Output the [x, y] coordinate of the center of the cell containing the given text.  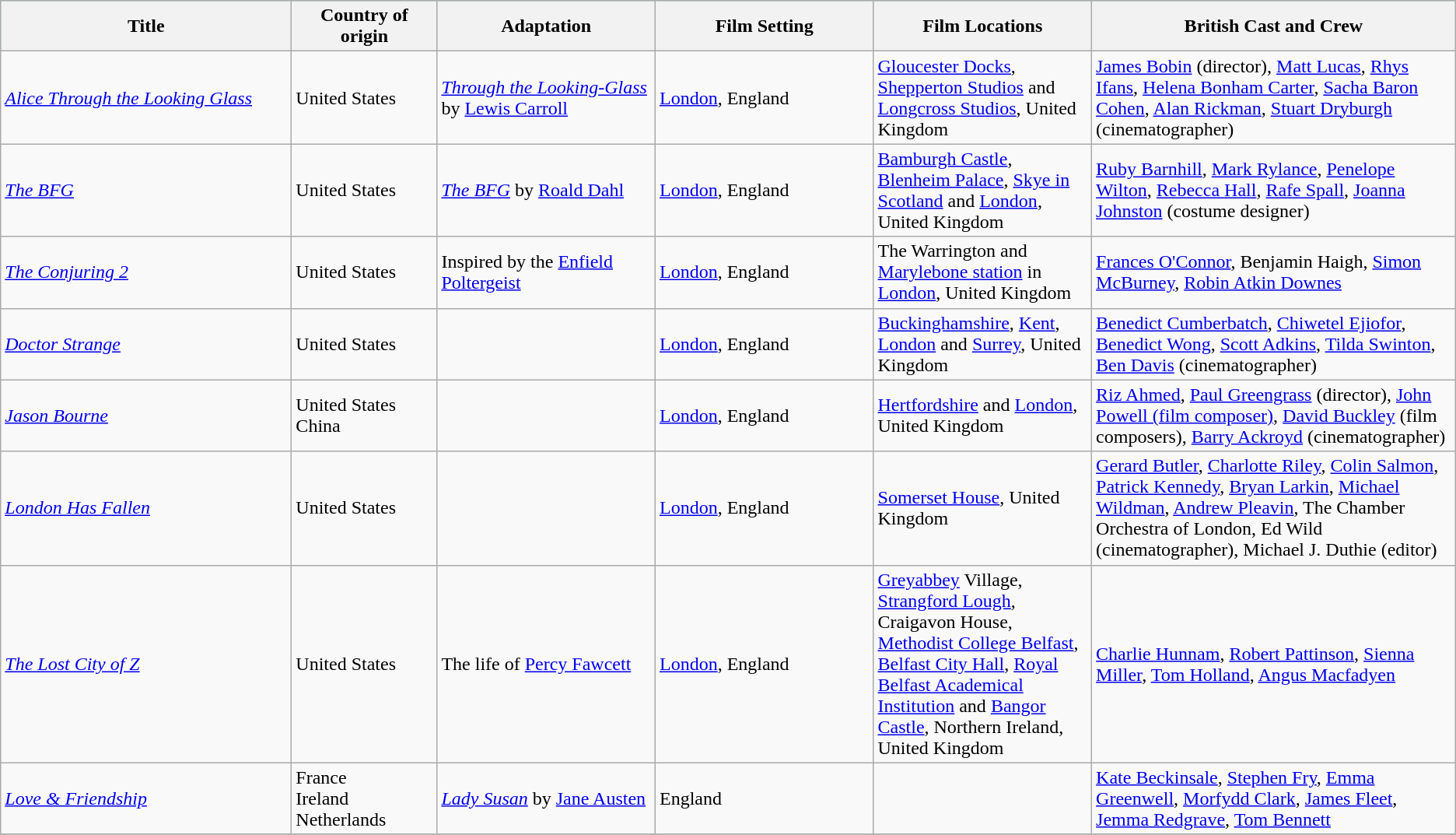
Title [146, 26]
Ruby Barnhill, Mark Rylance, Penelope Wilton, Rebecca Hall, Rafe Spall, Joanna Johnston (costume designer) [1274, 190]
United StatesChina [364, 416]
Buckinghamshire, Kent, London and Surrey, United Kingdom [983, 344]
Doctor Strange [146, 344]
The Warrington and Marylebone station in London, United Kingdom [983, 272]
FranceIrelandNetherlands [364, 798]
The Lost City of Z [146, 664]
British Cast and Crew [1274, 26]
Charlie Hunnam, Robert Pattinson, Sienna Miller, Tom Holland, Angus Macfadyen [1274, 664]
The BFG [146, 190]
Film Locations [983, 26]
Love & Friendship [146, 798]
England [764, 798]
London Has Fallen [146, 508]
The BFG by Roald Dahl [546, 190]
Gloucester Docks, Shepperton Studios and Longcross Studios, United Kingdom [983, 98]
Frances O'Connor, Benjamin Haigh, Simon McBurney, Robin Atkin Downes [1274, 272]
Hertfordshire and London, United Kingdom [983, 416]
Country of origin [364, 26]
Benedict Cumberbatch, Chiwetel Ejiofor, Benedict Wong, Scott Adkins, Tilda Swinton, Ben Davis (cinematographer) [1274, 344]
Lady Susan by Jane Austen [546, 798]
Adaptation [546, 26]
Kate Beckinsale, Stephen Fry, Emma Greenwell, Morfydd Clark, James Fleet, Jemma Redgrave, Tom Bennett [1274, 798]
The Conjuring 2 [146, 272]
Inspired by the Enfield Poltergeist [546, 272]
Alice Through the Looking Glass [146, 98]
The life of Percy Fawcett [546, 664]
Through the Looking-Glass by Lewis Carroll [546, 98]
James Bobin (director), Matt Lucas, Rhys Ifans, Helena Bonham Carter, Sacha Baron Cohen, Alan Rickman, Stuart Dryburgh (cinematographer) [1274, 98]
Film Setting [764, 26]
Riz Ahmed, Paul Greengrass (director), John Powell (film composer), David Buckley (film composers), Barry Ackroyd (cinematographer) [1274, 416]
Somerset House, United Kingdom [983, 508]
Jason Bourne [146, 416]
Bamburgh Castle, Blenheim Palace, Skye in Scotland and London, United Kingdom [983, 190]
